Locate the cell with the specified text and output its (x, y) center coordinate. 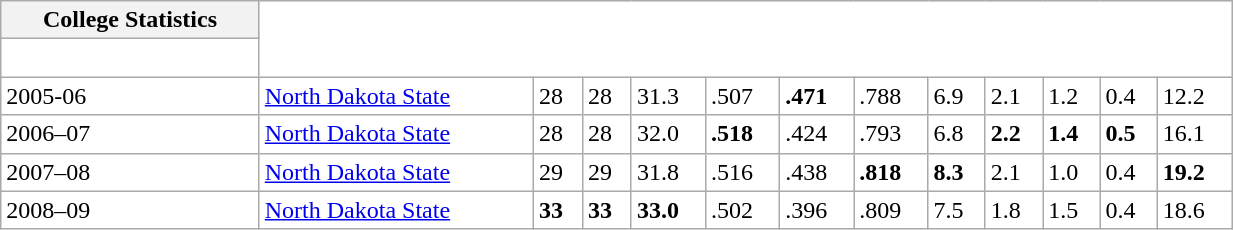
1.4 (1072, 134)
.438 (817, 172)
32.0 (668, 134)
1.0 (1072, 172)
.507 (743, 96)
.518 (743, 134)
.818 (891, 172)
1.2 (1072, 96)
2006–07 (130, 134)
1.5 (1072, 210)
College Statistics (130, 20)
8.3 (956, 172)
1.8 (1014, 210)
.471 (817, 96)
18.6 (1194, 210)
16.1 (1194, 134)
6.9 (956, 96)
31.3 (668, 96)
.809 (891, 210)
.788 (891, 96)
2007–08 (130, 172)
.516 (743, 172)
.502 (743, 210)
19.2 (1194, 172)
.396 (817, 210)
2008–09 (130, 210)
33.0 (668, 210)
12.2 (1194, 96)
7.5 (956, 210)
6.8 (956, 134)
2.2 (1014, 134)
.424 (817, 134)
2005-06 (130, 96)
0.5 (1128, 134)
.793 (891, 134)
31.8 (668, 172)
